Extract the [X, Y] coordinate from the center of the cell holding the provided text.  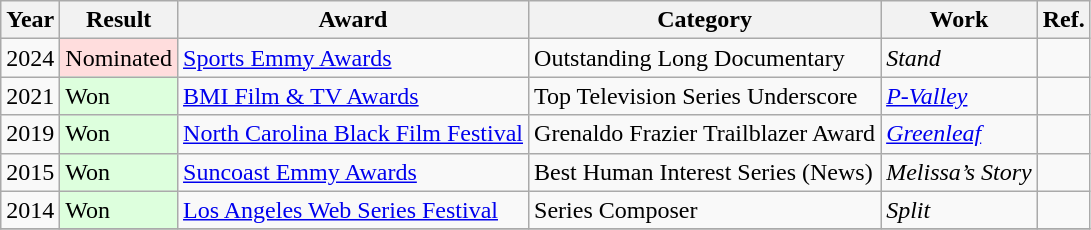
2021 [30, 96]
Year [30, 20]
Sports Emmy Awards [354, 58]
2015 [30, 172]
North Carolina Black Film Festival [354, 134]
Melissa’s Story [960, 172]
Suncoast Emmy Awards [354, 172]
Series Composer [705, 210]
P-Valley [960, 96]
Work [960, 20]
Split [960, 210]
Greenleaf [960, 134]
Award [354, 20]
2019 [30, 134]
Result [119, 20]
Best Human Interest Series (News) [705, 172]
Grenaldo Frazier Trailblazer Award [705, 134]
BMI Film & TV Awards [354, 96]
2024 [30, 58]
Top Television Series Underscore [705, 96]
Nominated [119, 58]
Los Angeles Web Series Festival [354, 210]
Category [705, 20]
Stand [960, 58]
Ref. [1064, 20]
2014 [30, 210]
Outstanding Long Documentary [705, 58]
